Output the [x, y] coordinate of the center of the cell containing the given text.  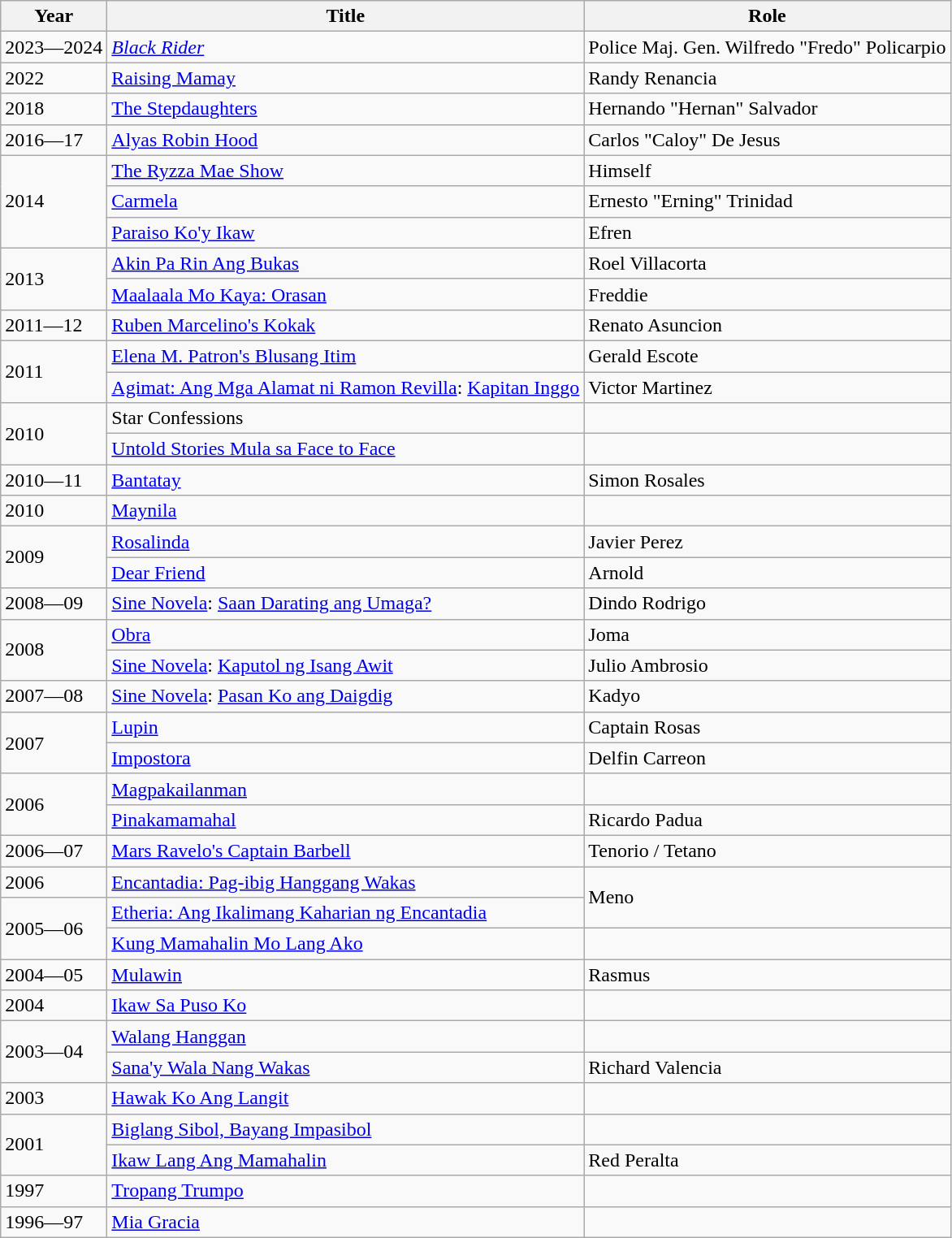
Lupin [346, 727]
Hernando "Hernan" Salvador [767, 109]
Ruben Marcelino's Kokak [346, 325]
2004—05 [54, 975]
2004 [54, 1006]
Freddie [767, 294]
2023—2024 [54, 47]
Rasmus [767, 975]
Agimat: Ang Mga Alamat ni Ramon Revilla: Kapitan Inggo [346, 387]
2022 [54, 78]
Sine Novela: Kaputol ng Isang Awit [346, 665]
Efren [767, 232]
Renato Asuncion [767, 325]
1996—97 [54, 1222]
Carlos "Caloy" De Jesus [767, 140]
Role [767, 16]
Police Maj. Gen. Wilfredo "Fredo" Policarpio [767, 47]
Richard Valencia [767, 1067]
Himself [767, 171]
Joma [767, 634]
Maynila [346, 511]
Rosalinda [346, 542]
1997 [54, 1191]
2003 [54, 1098]
Ricardo Padua [767, 820]
Mia Gracia [346, 1222]
Kadyo [767, 696]
Tropang Trumpo [346, 1191]
Encantadia: Pag-ibig Hanggang Wakas [346, 881]
2006—07 [54, 851]
Randy Renancia [767, 78]
Akin Pa Rin Ang Bukas [346, 263]
2010—11 [54, 480]
Ernesto "Erning" Trinidad [767, 201]
Carmela [346, 201]
Walang Hanggan [346, 1037]
2007—08 [54, 696]
Dear Friend [346, 573]
Julio Ambrosio [767, 665]
Obra [346, 634]
Dindo Rodrigo [767, 604]
Captain Rosas [767, 727]
Red Peralta [767, 1160]
Ikaw Sa Puso Ko [346, 1006]
Kung Mamahalin Mo Lang Ako [346, 944]
2007 [54, 742]
Victor Martinez [767, 387]
Paraiso Ko'y Ikaw [346, 232]
The Ryzza Mae Show [346, 171]
Mars Ravelo's Captain Barbell [346, 851]
Javier Perez [767, 542]
Untold Stories Mula sa Face to Face [346, 449]
Year [54, 16]
Title [346, 16]
Biglang Sibol, Bayang Impasibol [346, 1129]
Bantatay [346, 480]
2018 [54, 109]
2014 [54, 201]
Elena M. Patron's Blusang Itim [346, 356]
2016—17 [54, 140]
Delfin Carreon [767, 758]
Etheria: Ang Ikalimang Kaharian ng Encantadia [346, 913]
2003—04 [54, 1052]
Impostora [346, 758]
Sine Novela: Pasan Ko ang Daigdig [346, 696]
2009 [54, 557]
Tenorio / Tetano [767, 851]
Mulawin [346, 975]
Ikaw Lang Ang Mamahalin [346, 1160]
2011—12 [54, 325]
2005—06 [54, 928]
Sana'y Wala Nang Wakas [346, 1067]
Alyas Robin Hood [346, 140]
2001 [54, 1145]
Black Rider [346, 47]
Star Confessions [346, 418]
2013 [54, 279]
Maalaala Mo Kaya: Orasan [346, 294]
Sine Novela: Saan Darating ang Umaga? [346, 604]
Pinakamamahal [346, 820]
Raising Mamay [346, 78]
Meno [767, 897]
Simon Rosales [767, 480]
Roel Villacorta [767, 263]
2008—09 [54, 604]
Hawak Ko Ang Langit [346, 1098]
Arnold [767, 573]
Gerald Escote [767, 356]
2011 [54, 371]
Magpakailanman [346, 789]
2008 [54, 650]
The Stepdaughters [346, 109]
